Pinpoint the cell where the given text exists, returning its (x, y) midpoint coordinate. 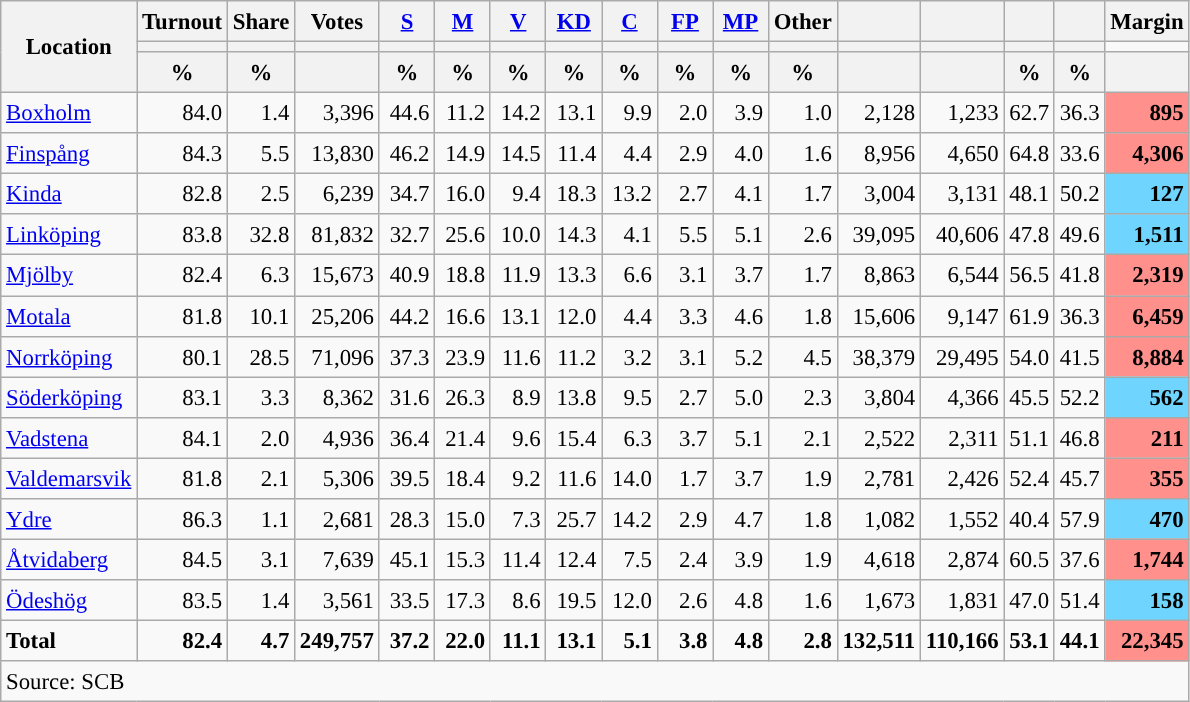
6,239 (338, 194)
41.8 (1079, 276)
38,379 (878, 356)
14.9 (463, 154)
15.3 (463, 560)
5.2 (741, 356)
6.6 (630, 276)
Finspång (69, 154)
4.0 (741, 154)
15,606 (878, 316)
4,306 (1147, 154)
8.9 (518, 398)
22.0 (463, 640)
2,781 (878, 478)
2,311 (962, 438)
2,426 (962, 478)
355 (1147, 478)
18.3 (574, 194)
Other (802, 22)
9.9 (630, 114)
S (407, 22)
2,319 (1147, 276)
86.3 (182, 520)
14.0 (630, 478)
60.5 (1029, 560)
19.5 (574, 600)
33.5 (407, 600)
2,128 (878, 114)
Votes (338, 22)
Linköping (69, 234)
32.7 (407, 234)
18.8 (463, 276)
81,832 (338, 234)
51.1 (1029, 438)
83.8 (182, 234)
127 (1147, 194)
Location (69, 47)
4.5 (802, 356)
52.2 (1079, 398)
29,495 (962, 356)
MP (741, 22)
9.2 (518, 478)
46.2 (407, 154)
Kinda (69, 194)
25.6 (463, 234)
15.4 (574, 438)
211 (1147, 438)
Mjölby (69, 276)
45.5 (1029, 398)
18.4 (463, 478)
83.5 (182, 600)
2,522 (878, 438)
1,831 (962, 600)
11.9 (518, 276)
7.5 (630, 560)
Ödeshög (69, 600)
3,804 (878, 398)
84.0 (182, 114)
47.8 (1029, 234)
45.7 (1079, 478)
33.6 (1079, 154)
48.1 (1029, 194)
2,681 (338, 520)
21.4 (463, 438)
Ydre (69, 520)
39.5 (407, 478)
2.3 (802, 398)
Share (260, 22)
31.6 (407, 398)
40.4 (1029, 520)
84.5 (182, 560)
2.8 (802, 640)
13.3 (574, 276)
Turnout (182, 22)
3,396 (338, 114)
39,095 (878, 234)
3,004 (878, 194)
1,552 (962, 520)
22,345 (1147, 640)
9,147 (962, 316)
Åtvidaberg (69, 560)
Norrköping (69, 356)
52.4 (1029, 478)
562 (1147, 398)
57.9 (1079, 520)
41.5 (1079, 356)
37.3 (407, 356)
25.7 (574, 520)
32.8 (260, 234)
110,166 (962, 640)
23.9 (463, 356)
4,650 (962, 154)
6,544 (962, 276)
37.6 (1079, 560)
FP (685, 22)
2.5 (260, 194)
49.6 (1079, 234)
80.1 (182, 356)
82.8 (182, 194)
40,606 (962, 234)
28.3 (407, 520)
40.9 (407, 276)
7,639 (338, 560)
1.1 (260, 520)
13.8 (574, 398)
47.0 (1029, 600)
62.7 (1029, 114)
44.1 (1079, 640)
71,096 (338, 356)
249,757 (338, 640)
15.0 (463, 520)
470 (1147, 520)
5.0 (741, 398)
Söderköping (69, 398)
3.2 (630, 356)
4,618 (878, 560)
7.3 (518, 520)
3,561 (338, 600)
10.0 (518, 234)
8,956 (878, 154)
4,936 (338, 438)
46.8 (1079, 438)
13.2 (630, 194)
158 (1147, 600)
12.4 (574, 560)
Source: SCB (595, 682)
M (463, 22)
15,673 (338, 276)
14.3 (574, 234)
37.2 (407, 640)
Valdemarsvik (69, 478)
895 (1147, 114)
2,874 (962, 560)
64.8 (1029, 154)
8,863 (878, 276)
34.7 (407, 194)
1.0 (802, 114)
6,459 (1147, 316)
2.4 (685, 560)
14.5 (518, 154)
84.3 (182, 154)
9.4 (518, 194)
3.8 (685, 640)
53.1 (1029, 640)
1,233 (962, 114)
56.5 (1029, 276)
5,306 (338, 478)
8,884 (1147, 356)
V (518, 22)
Total (69, 640)
9.5 (630, 398)
44.6 (407, 114)
Margin (1147, 22)
Boxholm (69, 114)
44.2 (407, 316)
1,673 (878, 600)
1,744 (1147, 560)
16.6 (463, 316)
132,511 (878, 640)
Motala (69, 316)
26.3 (463, 398)
4.6 (741, 316)
C (630, 22)
4,366 (962, 398)
1,082 (878, 520)
11.1 (518, 640)
50.2 (1079, 194)
1,511 (1147, 234)
28.5 (260, 356)
54.0 (1029, 356)
84.1 (182, 438)
51.4 (1079, 600)
45.1 (407, 560)
16.0 (463, 194)
13,830 (338, 154)
36.4 (407, 438)
61.9 (1029, 316)
8.6 (518, 600)
9.6 (518, 438)
3,131 (962, 194)
8,362 (338, 398)
25,206 (338, 316)
17.3 (463, 600)
83.1 (182, 398)
10.1 (260, 316)
Vadstena (69, 438)
KD (574, 22)
